For the text-containing cell, return its midpoint in (x, y) coordinate format. 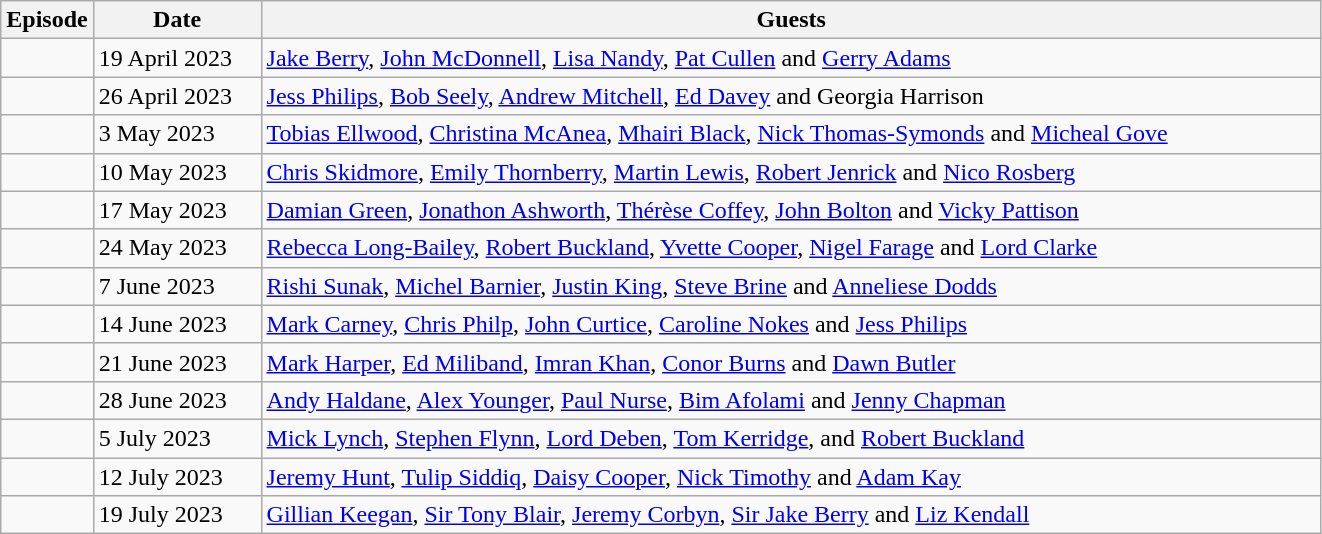
Damian Green, Jonathon Ashworth, Thérèse Coffey, John Bolton and Vicky Pattison (791, 210)
12 July 2023 (177, 477)
Guests (791, 20)
Mark Carney, Chris Philp, John Curtice, Caroline Nokes and Jess Philips (791, 324)
17 May 2023 (177, 210)
24 May 2023 (177, 248)
14 June 2023 (177, 324)
Tobias Ellwood, Christina McAnea, Mhairi Black, Nick Thomas-Symonds and Micheal Gove (791, 134)
Andy Haldane, Alex Younger, Paul Nurse, Bim Afolami and Jenny Chapman (791, 400)
26 April 2023 (177, 96)
Jess Philips, Bob Seely, Andrew Mitchell, Ed Davey and Georgia Harrison (791, 96)
Rebecca Long-Bailey, Robert Buckland, Yvette Cooper, Nigel Farage and Lord Clarke (791, 248)
3 May 2023 (177, 134)
5 July 2023 (177, 438)
Jake Berry, John McDonnell, Lisa Nandy, Pat Cullen and Gerry Adams (791, 58)
Episode (47, 20)
10 May 2023 (177, 172)
Jeremy Hunt, Tulip Siddiq, Daisy Cooper, Nick Timothy and Adam Kay (791, 477)
Rishi Sunak, Michel Barnier, Justin King, Steve Brine and Anneliese Dodds (791, 286)
7 June 2023 (177, 286)
Mark Harper, Ed Miliband, Imran Khan, Conor Burns and Dawn Butler (791, 362)
21 June 2023 (177, 362)
19 April 2023 (177, 58)
Date (177, 20)
28 June 2023 (177, 400)
19 July 2023 (177, 515)
Chris Skidmore, Emily Thornberry, Martin Lewis, Robert Jenrick and Nico Rosberg (791, 172)
Mick Lynch, Stephen Flynn, Lord Deben, Tom Kerridge, and Robert Buckland (791, 438)
Gillian Keegan, Sir Tony Blair, Jeremy Corbyn, Sir Jake Berry and Liz Kendall (791, 515)
